Provide the (x, y) coordinate of the cell's center where the given text is located.  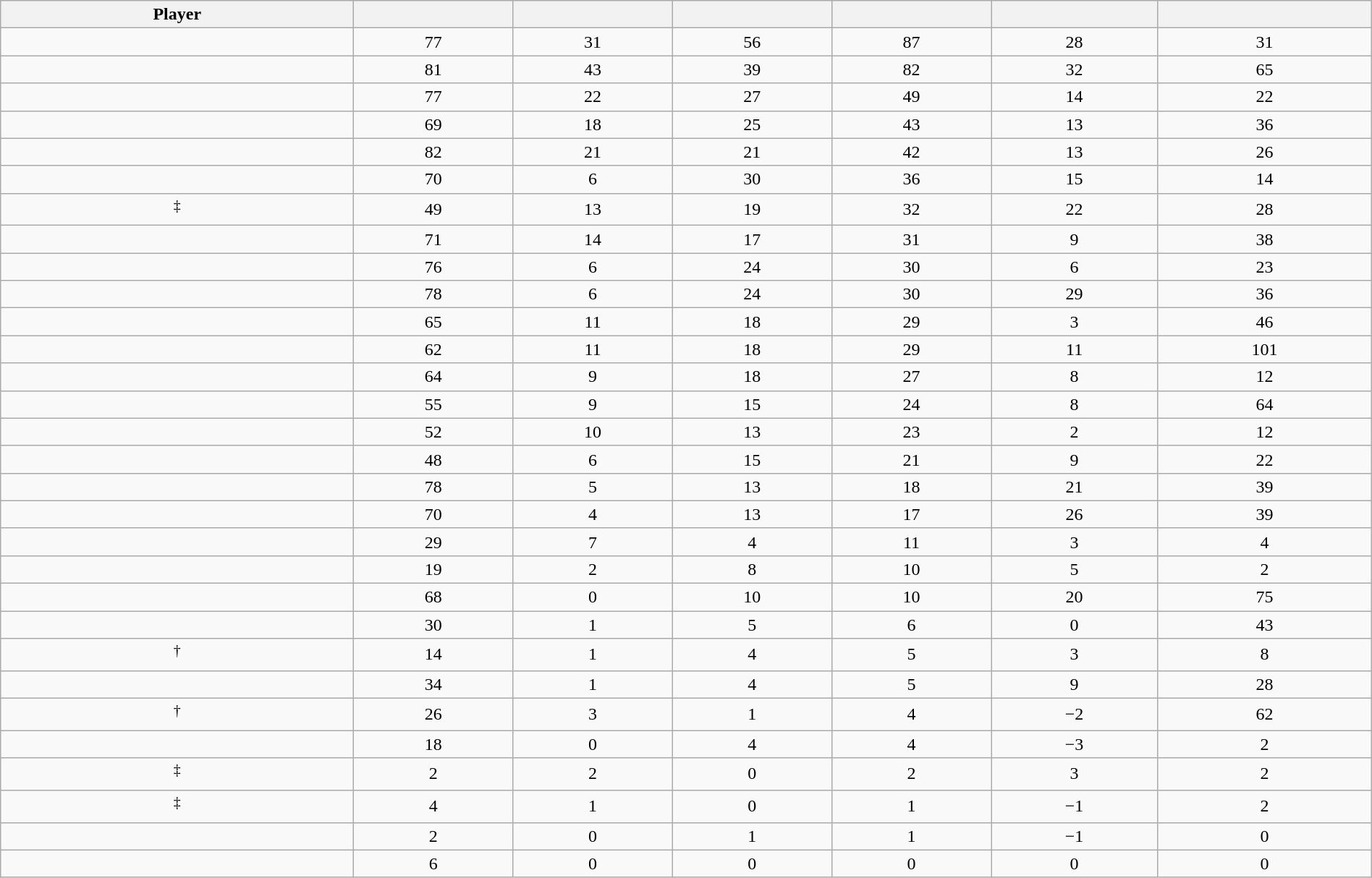
−2 (1075, 715)
−3 (1075, 744)
69 (433, 124)
71 (433, 239)
55 (433, 404)
20 (1075, 597)
7 (593, 542)
48 (433, 459)
76 (433, 267)
52 (433, 432)
46 (1265, 322)
81 (433, 69)
Player (177, 14)
101 (1265, 349)
68 (433, 597)
87 (911, 42)
56 (752, 42)
25 (752, 124)
34 (433, 684)
38 (1265, 239)
42 (911, 152)
75 (1265, 597)
